Search for the cell housing the specified text and yield its (X, Y) center coordinate. 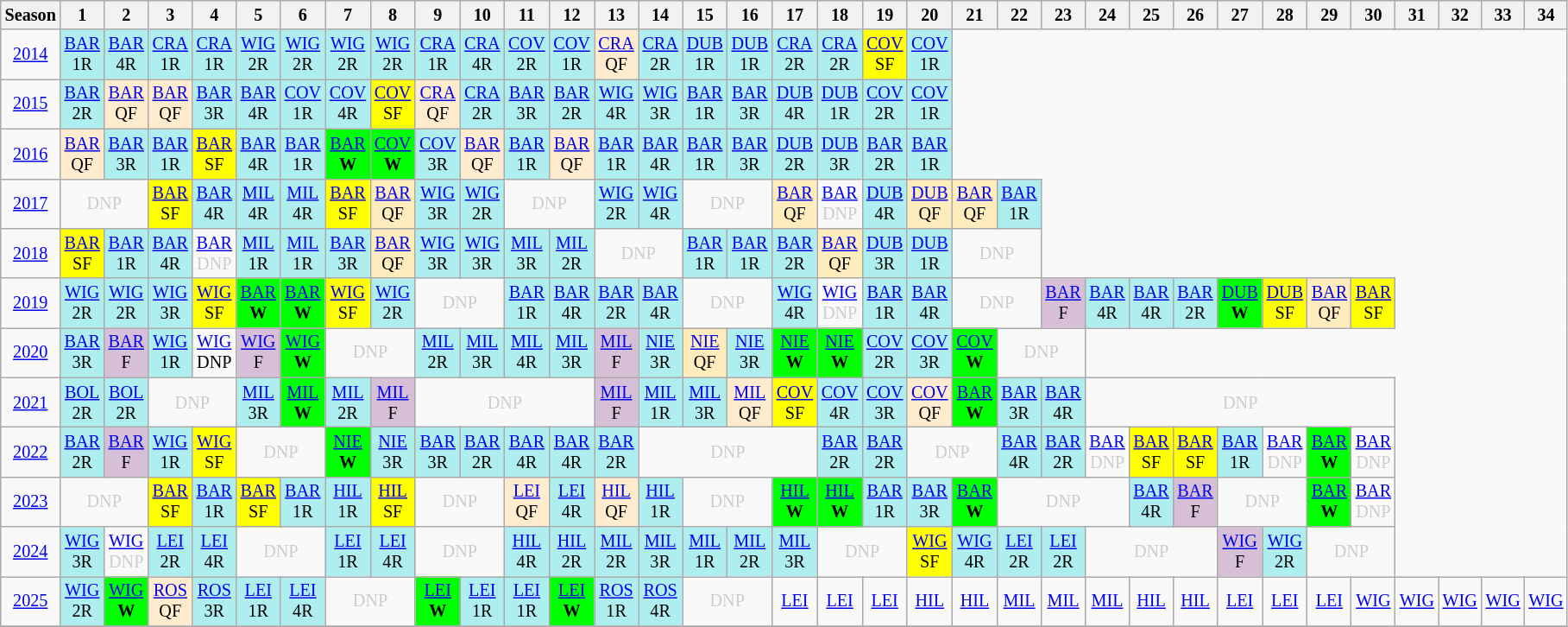
23 (1063, 16)
HIL4R (526, 552)
25 (1151, 16)
2016 (31, 154)
2015 (31, 104)
DUBQF (929, 204)
DUBSF (1285, 303)
18 (840, 16)
2 (126, 16)
2019 (31, 303)
ROS3R (214, 602)
11 (526, 16)
MILW (303, 402)
2025 (31, 602)
2017 (31, 204)
CRA4R (482, 54)
DUB2R (795, 154)
26 (1196, 16)
HILSF (393, 502)
9 (438, 16)
5 (259, 16)
33 (1503, 16)
7 (348, 16)
14 (661, 16)
2021 (31, 402)
LEIQF (526, 502)
2022 (31, 453)
31 (1417, 16)
ROSQF (171, 602)
HIL2R (571, 552)
30 (1374, 16)
21 (974, 16)
HILQF (616, 502)
ROS1R (616, 602)
10 (482, 16)
16 (750, 16)
22 (1018, 16)
2018 (31, 254)
NIEQF (705, 353)
6 (303, 16)
29 (1329, 16)
1 (83, 16)
2014 (31, 54)
3 (171, 16)
17 (795, 16)
Season (31, 16)
13 (616, 16)
2020 (31, 353)
COVQF (929, 402)
2023 (31, 502)
32 (1460, 16)
28 (1285, 16)
12 (571, 16)
4 (214, 16)
DUBW (1240, 303)
MILQF (750, 402)
19 (885, 16)
15 (705, 16)
34 (1546, 16)
2024 (31, 552)
ROS4R (661, 602)
27 (1240, 16)
20 (929, 16)
8 (393, 16)
24 (1108, 16)
